Capture the cell that displays the provided text and extract its [X, Y] central coordinate. 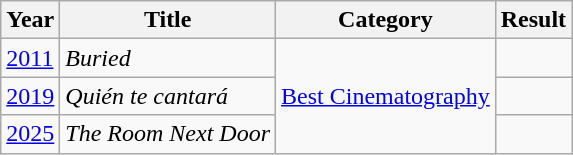
Best Cinematography [386, 96]
Quién te cantará [168, 96]
2011 [30, 58]
The Room Next Door [168, 134]
2019 [30, 96]
Title [168, 20]
Buried [168, 58]
Category [386, 20]
2025 [30, 134]
Year [30, 20]
Result [533, 20]
